Find where the given text appears and provide that cell's center as [X, Y] coordinate. 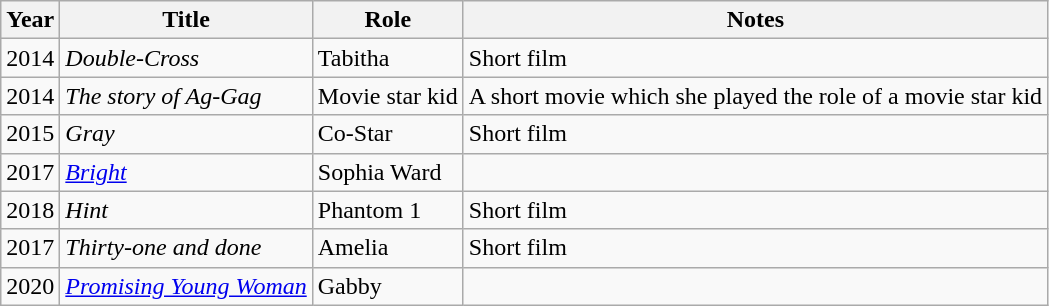
Phantom 1 [388, 210]
Gabby [388, 286]
Role [388, 20]
A short movie which she played the role of a movie star kid [755, 96]
Gray [186, 134]
Double-Cross [186, 58]
The story of Ag-Gag [186, 96]
Sophia Ward [388, 172]
Promising Young Woman [186, 286]
Tabitha [388, 58]
2018 [30, 210]
Bright [186, 172]
Notes [755, 20]
Hint [186, 210]
Thirty-one and done [186, 248]
Movie star kid [388, 96]
2020 [30, 286]
Amelia [388, 248]
Co-Star [388, 134]
Year [30, 20]
Title [186, 20]
2015 [30, 134]
